Determine the (X, Y) coordinate at the center of the cell enclosing the given text.  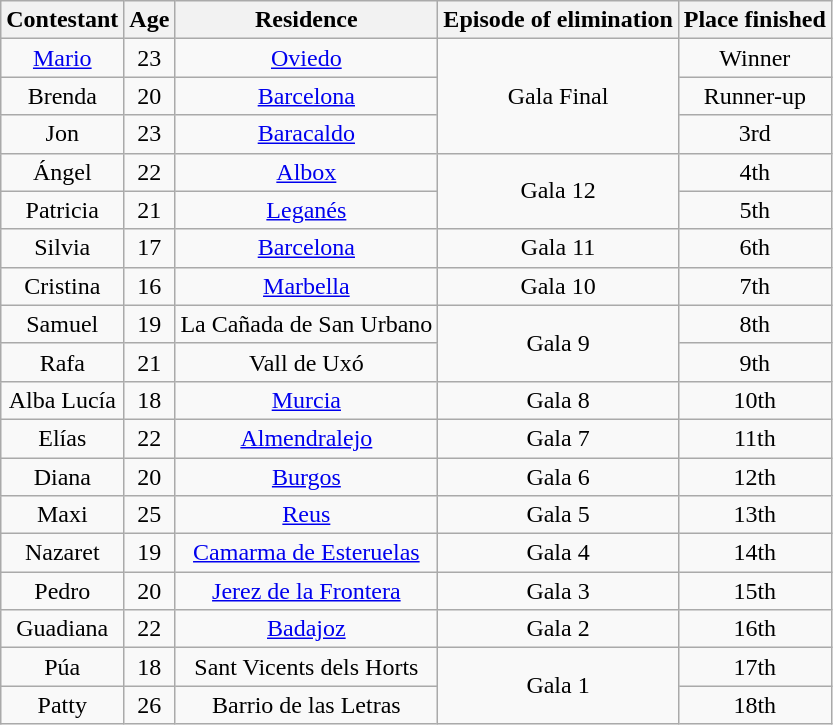
18th (754, 705)
Place finished (754, 20)
Barrio de las Letras (306, 705)
3rd (754, 134)
9th (754, 362)
Patty (62, 705)
Púa (62, 667)
Gala 10 (558, 286)
12th (754, 477)
5th (754, 210)
17 (150, 248)
Gala 7 (558, 438)
Jon (62, 134)
8th (754, 324)
Murcia (306, 400)
16th (754, 629)
Contestant (62, 20)
Gala 11 (558, 248)
Gala 3 (558, 591)
La Cañada de San Urbano (306, 324)
Leganés (306, 210)
26 (150, 705)
Badajoz (306, 629)
Cristina (62, 286)
Episode of elimination (558, 20)
Mario (62, 58)
25 (150, 515)
Gala 8 (558, 400)
Gala 4 (558, 553)
10th (754, 400)
13th (754, 515)
11th (754, 438)
Oviedo (306, 58)
Gala 6 (558, 477)
Sant Vicents dels Horts (306, 667)
Rafa (62, 362)
Gala 1 (558, 686)
Marbella (306, 286)
Almendralejo (306, 438)
Brenda (62, 96)
16 (150, 286)
17th (754, 667)
Gala Final (558, 96)
Pedro (62, 591)
Camarma de Esteruelas (306, 553)
Maxi (62, 515)
Gala 12 (558, 191)
Jerez de la Frontera (306, 591)
Silvia (62, 248)
Gala 5 (558, 515)
Baracaldo (306, 134)
Guadiana (62, 629)
Elías (62, 438)
Diana (62, 477)
Ángel (62, 172)
Albox (306, 172)
Gala 9 (558, 343)
6th (754, 248)
15th (754, 591)
Patricia (62, 210)
7th (754, 286)
Runner-up (754, 96)
Reus (306, 515)
Vall de Uxó (306, 362)
Age (150, 20)
Nazaret (62, 553)
4th (754, 172)
Winner (754, 58)
Burgos (306, 477)
Alba Lucía (62, 400)
Gala 2 (558, 629)
Samuel (62, 324)
14th (754, 553)
Residence (306, 20)
